Capture the cell that displays the provided text and extract its (X, Y) central coordinate. 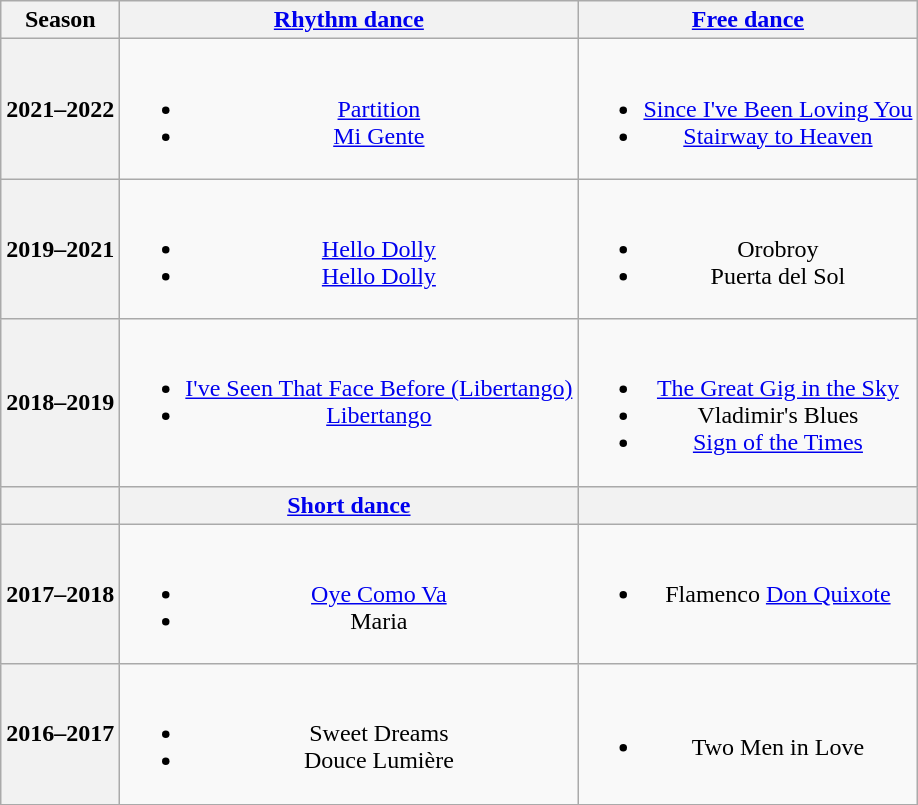
Rhythm dance (349, 20)
Flamenco Don Quixote (748, 594)
2017–2018 (60, 594)
Orobroy Puerta del Sol (748, 249)
Hello Dolly Hello Dolly (349, 249)
2018–2019 (60, 402)
Since I've Been Loving YouStairway to Heaven (748, 109)
Oye Como Va Maria (349, 594)
Sweet Dreams Douce Lumière (349, 734)
Partition Mi Gente (349, 109)
Season (60, 20)
The Great Gig in the Sky Vladimir's Blues Sign of the Times (748, 402)
2016–2017 (60, 734)
2021–2022 (60, 109)
2019–2021 (60, 249)
Short dance (349, 505)
I've Seen That Face Before (Libertango) Libertango (349, 402)
Free dance (748, 20)
Two Men in Love (748, 734)
